Identify which cell holds the provided text, then report its [X, Y] central coordinate. 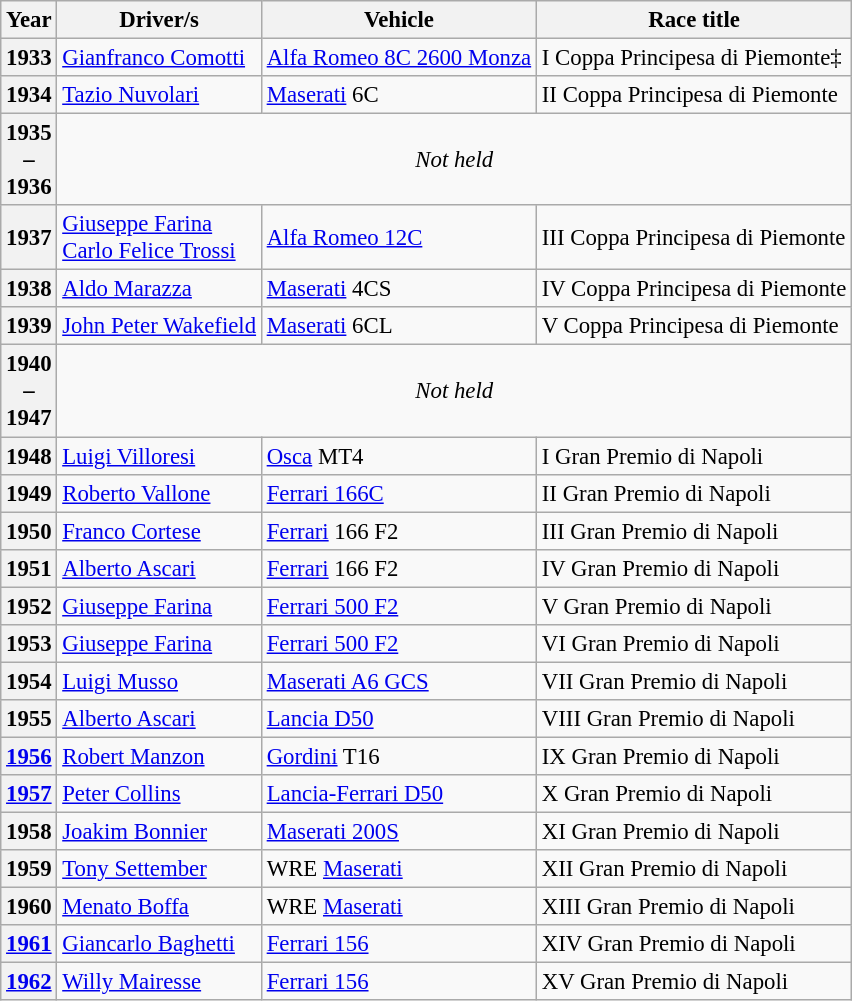
VII Gran Premio di Napoli [694, 681]
II Gran Premio di Napoli [694, 493]
Peter Collins [159, 794]
1952 [29, 606]
1959 [29, 869]
VIII Gran Premio di Napoli [694, 719]
1958 [29, 832]
1948 [29, 456]
Gordini T16 [398, 756]
Maserati 200S [398, 832]
IX Gran Premio di Napoli [694, 756]
I Coppa Principesa di Piemonte‡ [694, 58]
V Coppa Principesa di Piemonte [694, 327]
1938 [29, 289]
1949 [29, 493]
1935–1936 [29, 160]
1934 [29, 95]
VI Gran Premio di Napoli [694, 644]
XI Gran Premio di Napoli [694, 832]
Gianfranco Comotti [159, 58]
Osca MT4 [398, 456]
Luigi Musso [159, 681]
1950 [29, 531]
Giuseppe Farina Carlo Felice Trossi [159, 238]
Tony Settember [159, 869]
Franco Cortese [159, 531]
1955 [29, 719]
Tazio Nuvolari [159, 95]
1957 [29, 794]
V Gran Premio di Napoli [694, 606]
1953 [29, 644]
1939 [29, 327]
1956 [29, 756]
XIV Gran Premio di Napoli [694, 944]
IV Gran Premio di Napoli [694, 568]
Ferrari 166C [398, 493]
Lancia D50 [398, 719]
John Peter Wakefield [159, 327]
1951 [29, 568]
Year [29, 20]
1954 [29, 681]
Race title [694, 20]
Giancarlo Baghetti [159, 944]
II Coppa Principesa di Piemonte [694, 95]
Roberto Vallone [159, 493]
Maserati 6C [398, 95]
Vehicle [398, 20]
IV Coppa Principesa di Piemonte [694, 289]
III Gran Premio di Napoli [694, 531]
Menato Boffa [159, 907]
XIII Gran Premio di Napoli [694, 907]
Alfa Romeo 12C [398, 238]
III Coppa Principesa di Piemonte [694, 238]
Maserati 4CS [398, 289]
Aldo Marazza [159, 289]
Robert Manzon [159, 756]
Lancia-Ferrari D50 [398, 794]
Driver/s [159, 20]
Maserati 6CL [398, 327]
XII Gran Premio di Napoli [694, 869]
I Gran Premio di Napoli [694, 456]
1960 [29, 907]
1962 [29, 982]
Maserati A6 GCS [398, 681]
1937 [29, 238]
1961 [29, 944]
Willy Mairesse [159, 982]
1940–1947 [29, 391]
Alfa Romeo 8C 2600 Monza [398, 58]
XV Gran Premio di Napoli [694, 982]
Joakim Bonnier [159, 832]
Luigi Villoresi [159, 456]
X Gran Premio di Napoli [694, 794]
1933 [29, 58]
